Locate the cell with the specified text and output its [X, Y] center coordinate. 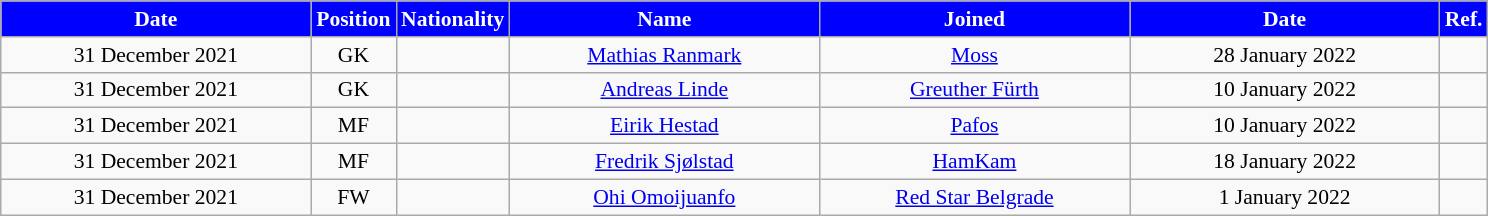
Joined [974, 19]
Ref. [1464, 19]
FW [354, 197]
Ohi Omoijuanfo [664, 197]
Moss [974, 55]
HamKam [974, 162]
Greuther Fürth [974, 90]
Position [354, 19]
Pafos [974, 126]
Andreas Linde [664, 90]
Fredrik Sjølstad [664, 162]
1 January 2022 [1285, 197]
Eirik Hestad [664, 126]
18 January 2022 [1285, 162]
Red Star Belgrade [974, 197]
Mathias Ranmark [664, 55]
Nationality [452, 19]
Name [664, 19]
28 January 2022 [1285, 55]
